Find where the given text appears and provide that cell's center as (x, y) coordinate. 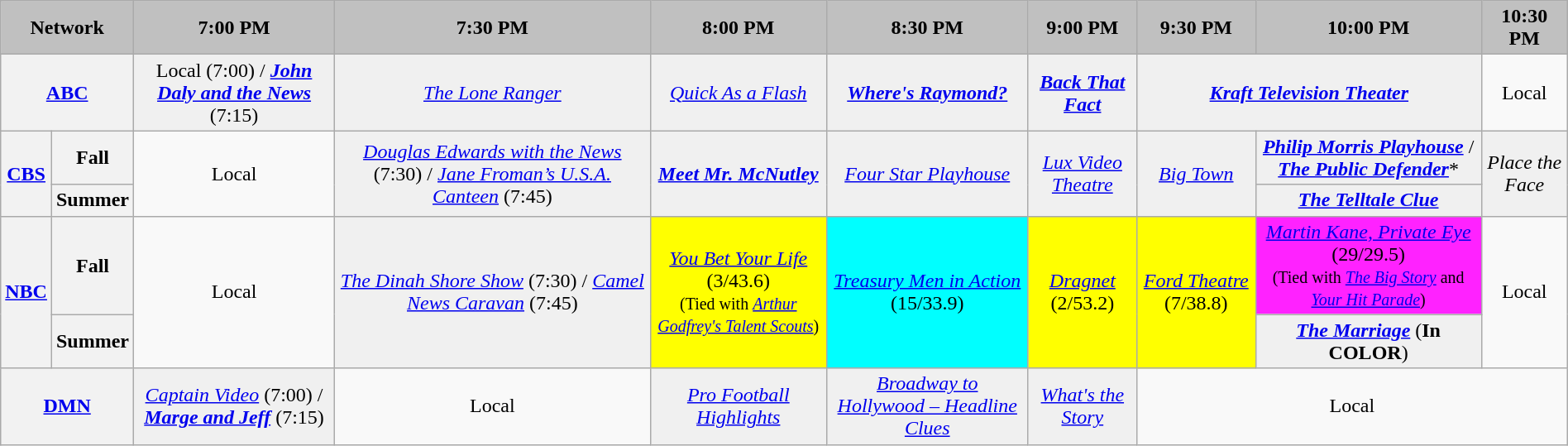
Place the Face (1524, 174)
Captain Video (7:00) / Marge and Jeff (7:15) (235, 406)
The Lone Ranger (493, 93)
10:30 PM (1524, 28)
8:00 PM (738, 28)
Philip Morris Playhouse / The Public Defender* (1368, 157)
Ford Theatre (7/38.8) (1197, 292)
10:00 PM (1368, 28)
Douglas Edwards with the News (7:30) / Jane Froman’s U.S.A. Canteen (7:45) (493, 174)
DMN (68, 406)
What's the Story (1082, 406)
Martin Kane, Private Eye (29/29.5)(Tied with The Big Story and Your Hit Parade) (1368, 265)
ABC (68, 93)
9:00 PM (1082, 28)
7:30 PM (493, 28)
The Dinah Shore Show (7:30) / Camel News Caravan (7:45) (493, 292)
7:00 PM (235, 28)
Dragnet (2/53.2) (1082, 292)
The Marriage (In COLOR) (1368, 341)
Big Town (1197, 174)
Network (68, 28)
Meet Mr. McNutley (738, 174)
Pro Football Highlights (738, 406)
The Telltale Clue (1368, 200)
Broadway to Hollywood – Headline Clues (927, 406)
NBC (26, 292)
8:30 PM (927, 28)
CBS (26, 174)
Lux Video Theatre (1082, 174)
Where's Raymond? (927, 93)
Local (7:00) / John Daly and the News (7:15) (235, 93)
Back That Fact (1082, 93)
You Bet Your Life (3/43.6)(Tied with Arthur Godfrey's Talent Scouts) (738, 292)
Treasury Men in Action (15/33.9) (927, 292)
Kraft Television Theater (1310, 93)
Four Star Playhouse (927, 174)
9:30 PM (1197, 28)
Quick As a Flash (738, 93)
